Search for the cell housing the specified text and yield its (x, y) center coordinate. 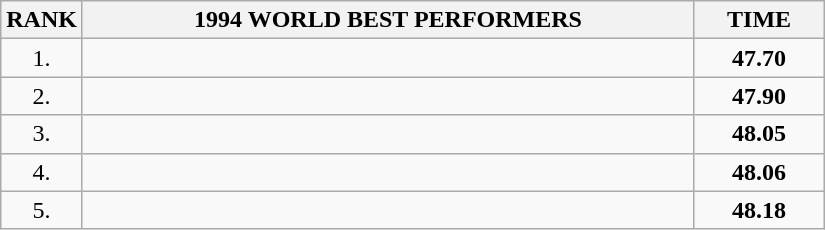
47.70 (760, 58)
48.06 (760, 172)
3. (42, 134)
47.90 (760, 96)
48.05 (760, 134)
2. (42, 96)
4. (42, 172)
48.18 (760, 210)
1. (42, 58)
RANK (42, 20)
5. (42, 210)
1994 WORLD BEST PERFORMERS (388, 20)
TIME (760, 20)
